Scan for the cell matching the given text and deliver its [X, Y] coordinate at center. 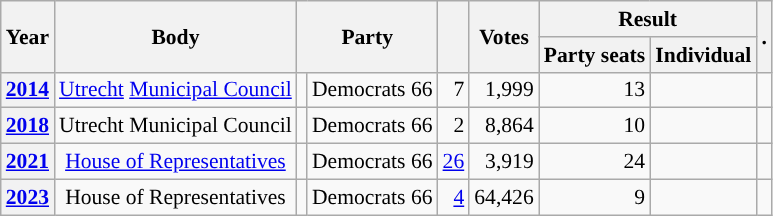
2018 [28, 126]
2023 [28, 197]
2014 [28, 90]
Body [176, 36]
24 [594, 162]
2021 [28, 162]
Party [368, 36]
13 [594, 90]
26 [454, 162]
Individual [703, 55]
1,999 [504, 90]
7 [454, 90]
2 [454, 126]
4 [454, 197]
Votes [504, 36]
8,864 [504, 126]
64,426 [504, 197]
Result [648, 19]
. [764, 36]
Year [28, 36]
Party seats [594, 55]
9 [594, 197]
3,919 [504, 162]
10 [594, 126]
